For the text-containing cell, return its midpoint in (X, Y) coordinate format. 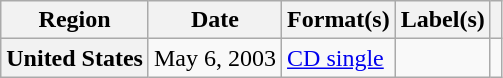
May 6, 2003 (214, 58)
Date (214, 20)
CD single (339, 58)
Format(s) (339, 20)
Region (75, 20)
United States (75, 58)
Label(s) (442, 20)
